Extract the (x, y) coordinate from the center of the cell holding the provided text.  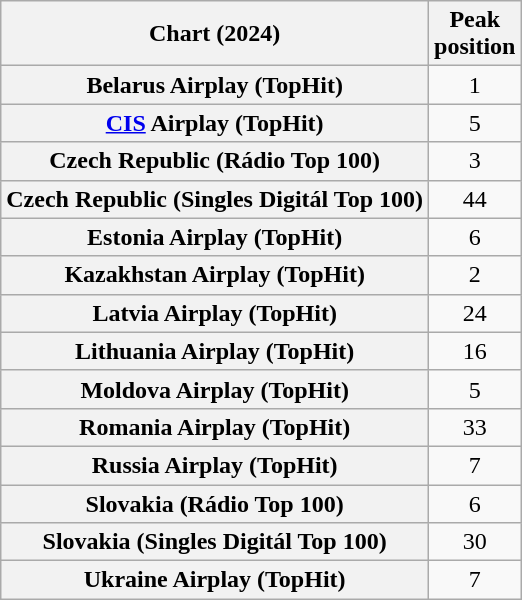
Belarus Airplay (TopHit) (215, 85)
33 (475, 427)
30 (475, 542)
Kazakhstan Airplay (TopHit) (215, 275)
Peakposition (475, 34)
CIS Airplay (TopHit) (215, 123)
2 (475, 275)
Estonia Airplay (TopHit) (215, 237)
Czech Republic (Singles Digitál Top 100) (215, 199)
Lithuania Airplay (TopHit) (215, 351)
Chart (2024) (215, 34)
Latvia Airplay (TopHit) (215, 313)
24 (475, 313)
Slovakia (Rádio Top 100) (215, 503)
Romania Airplay (TopHit) (215, 427)
3 (475, 161)
Czech Republic (Rádio Top 100) (215, 161)
Slovakia (Singles Digitál Top 100) (215, 542)
1 (475, 85)
Russia Airplay (TopHit) (215, 465)
44 (475, 199)
Moldova Airplay (TopHit) (215, 389)
Ukraine Airplay (TopHit) (215, 580)
16 (475, 351)
